Locate the cell with the specified text and output its [x, y] center coordinate. 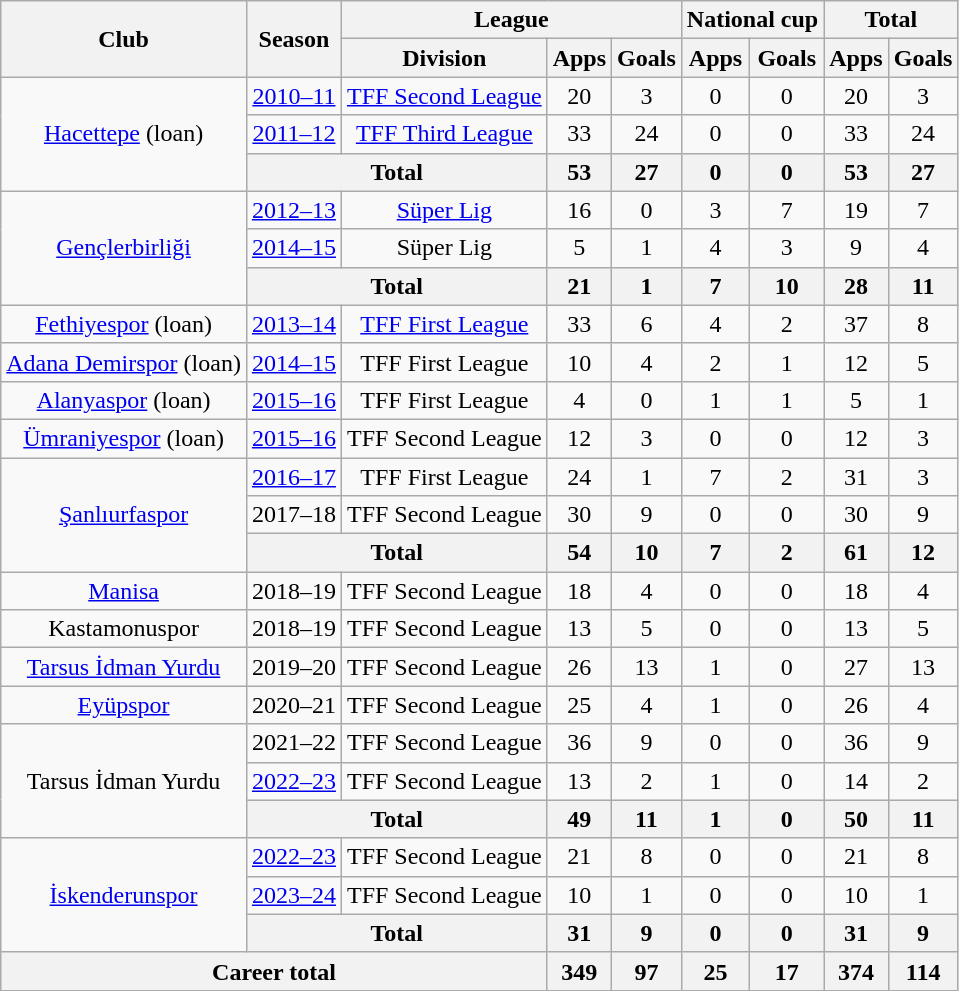
Fethiyespor (loan) [124, 324]
2016–17 [294, 477]
49 [579, 819]
Eyüpspor [124, 705]
2012–13 [294, 210]
2011–12 [294, 134]
Gençlerbirliği [124, 248]
374 [856, 971]
League [511, 20]
Division [444, 58]
2020–21 [294, 705]
2017–18 [294, 515]
Ümraniyespor (loan) [124, 438]
28 [856, 286]
Club [124, 39]
2023–24 [294, 895]
54 [579, 553]
37 [856, 324]
Career total [274, 971]
2013–14 [294, 324]
349 [579, 971]
19 [856, 210]
Hacettepe (loan) [124, 134]
İskenderunspor [124, 895]
Alanyaspor (loan) [124, 400]
Adana Demirspor (loan) [124, 362]
2019–20 [294, 667]
6 [647, 324]
14 [856, 781]
17 [787, 971]
Kastamonuspor [124, 629]
TFF Third League [444, 134]
Season [294, 39]
2021–22 [294, 743]
50 [856, 819]
114 [923, 971]
16 [579, 210]
97 [647, 971]
61 [856, 553]
Şanlıurfaspor [124, 515]
Manisa [124, 591]
National cup [752, 20]
2010–11 [294, 96]
